Search for the cell housing the specified text and yield its (x, y) center coordinate. 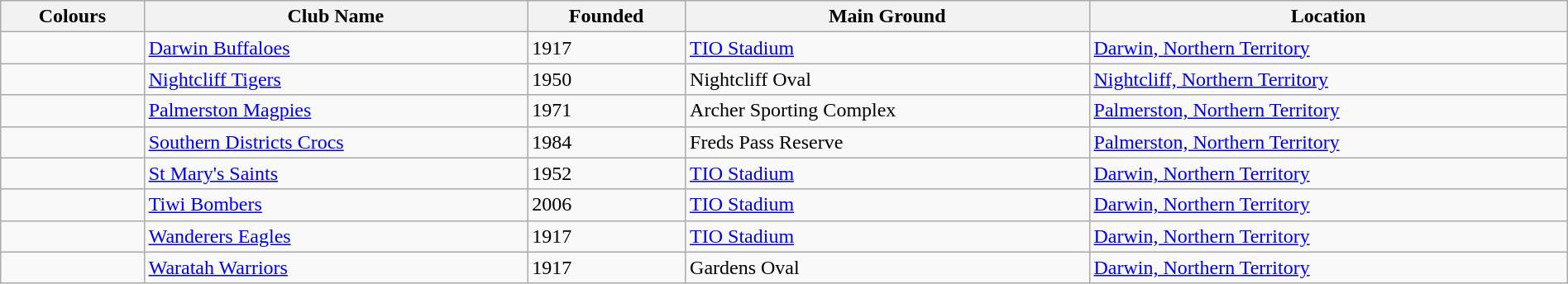
Waratah Warriors (336, 267)
Darwin Buffaloes (336, 48)
Wanderers Eagles (336, 236)
1952 (607, 173)
Southern Districts Crocs (336, 142)
Location (1328, 17)
Tiwi Bombers (336, 205)
Founded (607, 17)
Archer Sporting Complex (887, 111)
Nightcliff, Northern Territory (1328, 79)
Freds Pass Reserve (887, 142)
Colours (73, 17)
2006 (607, 205)
Main Ground (887, 17)
Gardens Oval (887, 267)
Nightcliff Tigers (336, 79)
St Mary's Saints (336, 173)
1984 (607, 142)
Palmerston Magpies (336, 111)
1971 (607, 111)
Club Name (336, 17)
Nightcliff Oval (887, 79)
1950 (607, 79)
